Pinpoint the cell where the given text exists, returning its [X, Y] midpoint coordinate. 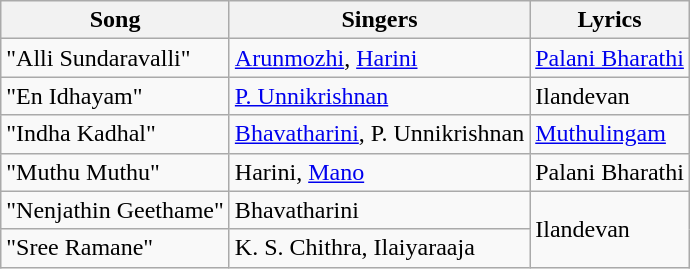
P. Unnikrishnan [379, 96]
Lyrics [610, 20]
Bhavatharini, P. Unnikrishnan [379, 134]
"Alli Sundaravalli" [116, 58]
Harini, Mano [379, 172]
"En Idhayam" [116, 96]
"Muthu Muthu" [116, 172]
"Indha Kadhal" [116, 134]
Song [116, 20]
"Sree Ramane" [116, 248]
K. S. Chithra, Ilaiyaraaja [379, 248]
Muthulingam [610, 134]
"Nenjathin Geethame" [116, 210]
Singers [379, 20]
Bhavatharini [379, 210]
Arunmozhi, Harini [379, 58]
